Locate the cell with the specified text and output its (x, y) center coordinate. 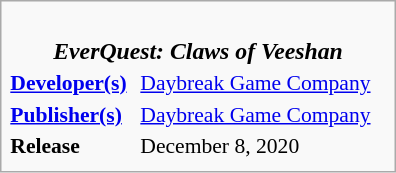
Release (72, 146)
December 8, 2020 (263, 146)
Publisher(s) (72, 114)
EverQuest: Claws of Veeshan (198, 38)
Developer(s) (72, 83)
